Locate the cell with the specified text and output its (X, Y) center coordinate. 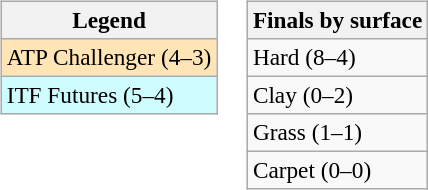
ITF Futures (5–4) (108, 95)
ATP Challenger (4–3) (108, 57)
Grass (1–1) (337, 133)
Finals by surface (337, 20)
Hard (8–4) (337, 57)
Legend (108, 20)
Carpet (0–0) (337, 171)
Clay (0–2) (337, 95)
